Extract the [X, Y] coordinate from the center of the cell holding the provided text.  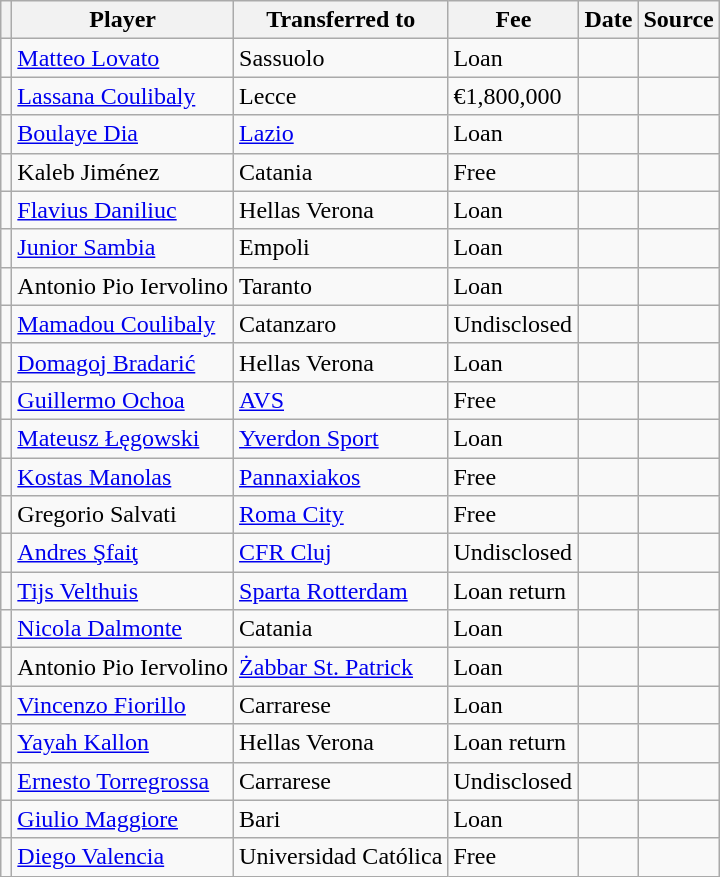
Bari [341, 819]
Boulaye Dia [123, 134]
Andres Şfaiţ [123, 553]
Lassana Coulibaly [123, 96]
Source [678, 20]
Vincenzo Fiorillo [123, 705]
Junior Sambia [123, 248]
Transferred to [341, 20]
Sassuolo [341, 58]
Flavius Daniliuc [123, 210]
Pannaxiakos [341, 477]
Domagoj Bradarić [123, 362]
CFR Cluj [341, 553]
Giulio Maggiore [123, 819]
Universidad Católica [341, 857]
Guillermo Ochoa [123, 400]
Tijs Velthuis [123, 591]
Empoli [341, 248]
€1,800,000 [514, 96]
Lecce [341, 96]
Player [123, 20]
Catanzaro [341, 324]
Diego Valencia [123, 857]
Yayah Kallon [123, 743]
Date [608, 20]
Matteo Lovato [123, 58]
Roma City [341, 515]
Żabbar St. Patrick [341, 667]
Mateusz Łęgowski [123, 438]
Fee [514, 20]
Kostas Manolas [123, 477]
Yverdon Sport [341, 438]
Gregorio Salvati [123, 515]
Mamadou Coulibaly [123, 324]
Kaleb Jiménez [123, 172]
Ernesto Torregrossa [123, 781]
Nicola Dalmonte [123, 629]
AVS [341, 400]
Lazio [341, 134]
Sparta Rotterdam [341, 591]
Taranto [341, 286]
